Locate the cell with the specified text and output its (x, y) center coordinate. 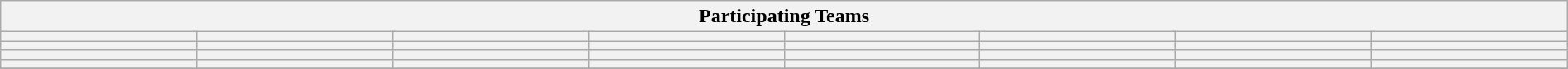
Participating Teams (784, 16)
